Locate the cell with the specified text and output its [X, Y] center coordinate. 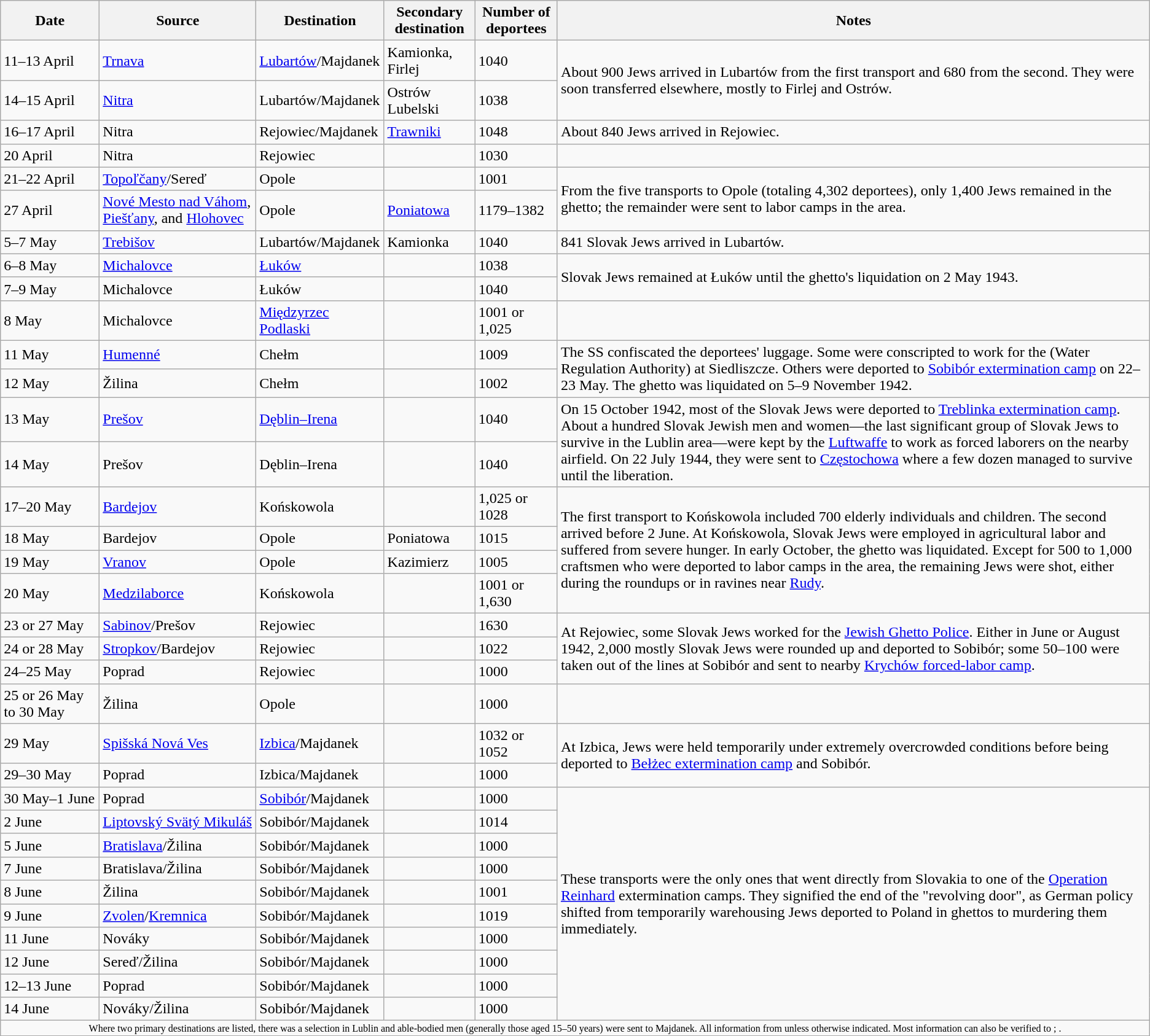
Nováky/Žilina [178, 1009]
Trnava [178, 60]
Trawniki [429, 132]
20 May [50, 593]
29–30 May [50, 775]
27 April [50, 210]
29 May [50, 743]
1009 [516, 354]
14 May [50, 464]
Stropkov/Bardejov [178, 648]
Ostrów Lubelski [429, 101]
5 June [50, 845]
About 840 Jews arrived in Rejowiec. [853, 132]
23 or 27 May [50, 625]
1022 [516, 648]
20 April [50, 155]
11 May [50, 354]
1019 [516, 916]
1001 or 1,025 [516, 321]
18 May [50, 539]
13 May [50, 419]
9 June [50, 916]
30 May–1 June [50, 798]
14 June [50, 1009]
5–7 May [50, 242]
Kamionka [429, 242]
Międzyrzec Podlaski [320, 321]
21–22 April [50, 179]
7–9 May [50, 289]
12–13 June [50, 986]
Humenné [178, 354]
1030 [516, 155]
7 June [50, 868]
19 May [50, 562]
1048 [516, 132]
Nové Mesto nad Váhom, Piešťany, and Hlohovec [178, 210]
Vranov [178, 562]
At Izbica, Jews were held temporarily under extremely overcrowded conditions before being deported to Bełżec extermination camp and Sobibór. [853, 755]
Source [178, 21]
Zvolen/Kremnica [178, 916]
17–20 May [50, 507]
6–8 May [50, 265]
11 June [50, 939]
25 or 26 May to 30 May [50, 704]
Notes [853, 21]
1002 [516, 383]
8 June [50, 892]
12 May [50, 383]
24 or 28 May [50, 648]
1015 [516, 539]
Destination [320, 21]
24–25 May [50, 672]
1179–1382 [516, 210]
Liptovský Svätý Mikuláš [178, 822]
16–17 April [50, 132]
Topoľčany/Sereď [178, 179]
1032 or 1052 [516, 743]
Sabinov/Prešov [178, 625]
Slovak Jews remained at Łuków until the ghetto's liquidation on 2 May 1943. [853, 277]
1001 or 1,630 [516, 593]
Nováky [178, 939]
Date [50, 21]
2 June [50, 822]
Sereď/Žilina [178, 962]
1,025 or 1028 [516, 507]
1630 [516, 625]
12 June [50, 962]
Trebišov [178, 242]
1005 [516, 562]
1014 [516, 822]
Rejowiec/Majdanek [320, 132]
8 May [50, 321]
Number of deportees [516, 21]
Spišská Nová Ves [178, 743]
14–15 April [50, 101]
841 Slovak Jews arrived in Lubartów. [853, 242]
11–13 April [50, 60]
Kamionka, Firlej [429, 60]
Medzilaborce [178, 593]
Secondary destination [429, 21]
Kazimierz [429, 562]
